Scan for the cell matching the given text and deliver its [X, Y] coordinate at center. 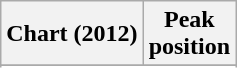
Peakposition [189, 34]
Chart (2012) [72, 34]
